Output the [X, Y] coordinate of the center of the cell containing the given text.  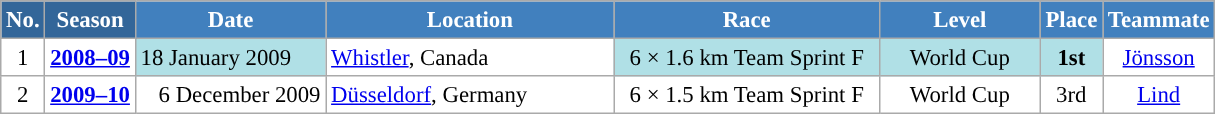
Teammate [1159, 20]
Place [1071, 20]
Level [960, 20]
Lind [1159, 95]
1 [23, 58]
6 December 2009 [230, 95]
3rd [1071, 95]
Location [470, 20]
18 January 2009 [230, 58]
1st [1071, 58]
2009–10 [90, 95]
No. [23, 20]
Race [747, 20]
6 × 1.5 km Team Sprint F [747, 95]
2008–09 [90, 58]
Whistler, Canada [470, 58]
2 [23, 95]
Date [230, 20]
Season [90, 20]
Jönsson [1159, 58]
Düsseldorf, Germany [470, 95]
6 × 1.6 km Team Sprint F [747, 58]
